Extract the [X, Y] coordinate from the center of the cell holding the provided text.  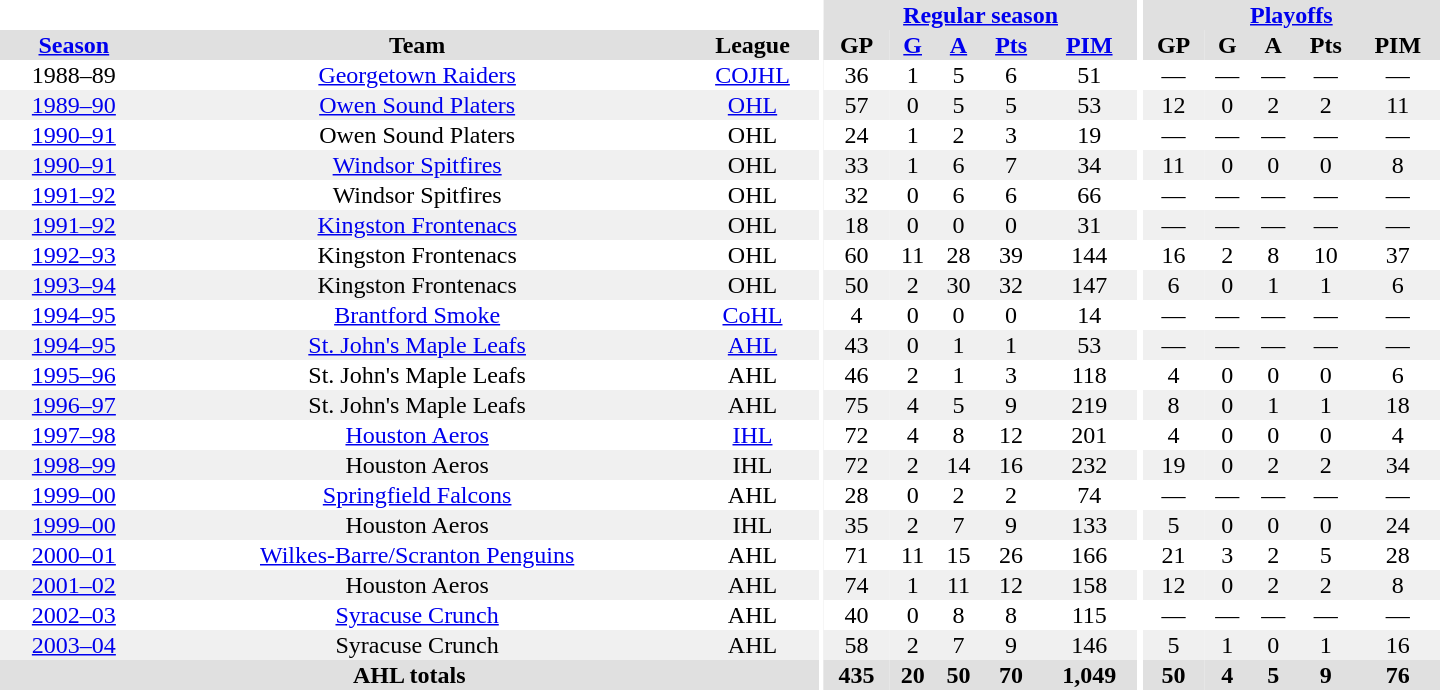
58 [857, 645]
1997–98 [74, 435]
118 [1090, 375]
Playoffs [1292, 15]
10 [1326, 255]
1,049 [1090, 675]
1992–93 [74, 255]
Springfield Falcons [418, 495]
20 [913, 675]
1993–94 [74, 285]
71 [857, 555]
21 [1174, 555]
2000–01 [74, 555]
Brantford Smoke [418, 315]
144 [1090, 255]
CoHL [753, 315]
35 [857, 525]
Georgetown Raiders [418, 75]
AHL totals [409, 675]
33 [857, 165]
2001–02 [74, 585]
1988–89 [74, 75]
57 [857, 105]
Team [418, 45]
31 [1090, 225]
COJHL [753, 75]
1995–96 [74, 375]
115 [1090, 615]
39 [1010, 255]
43 [857, 345]
133 [1090, 525]
League [753, 45]
1996–97 [74, 405]
147 [1090, 285]
36 [857, 75]
51 [1090, 75]
1998–99 [74, 465]
201 [1090, 435]
435 [857, 675]
Season [74, 45]
66 [1090, 195]
Wilkes-Barre/Scranton Penguins [418, 555]
30 [959, 285]
158 [1090, 585]
219 [1090, 405]
26 [1010, 555]
37 [1398, 255]
2002–03 [74, 615]
2003–04 [74, 645]
Regular season [981, 15]
60 [857, 255]
75 [857, 405]
166 [1090, 555]
15 [959, 555]
70 [1010, 675]
76 [1398, 675]
46 [857, 375]
1989–90 [74, 105]
40 [857, 615]
146 [1090, 645]
232 [1090, 465]
